Locate the cell with the specified text and output its [x, y] center coordinate. 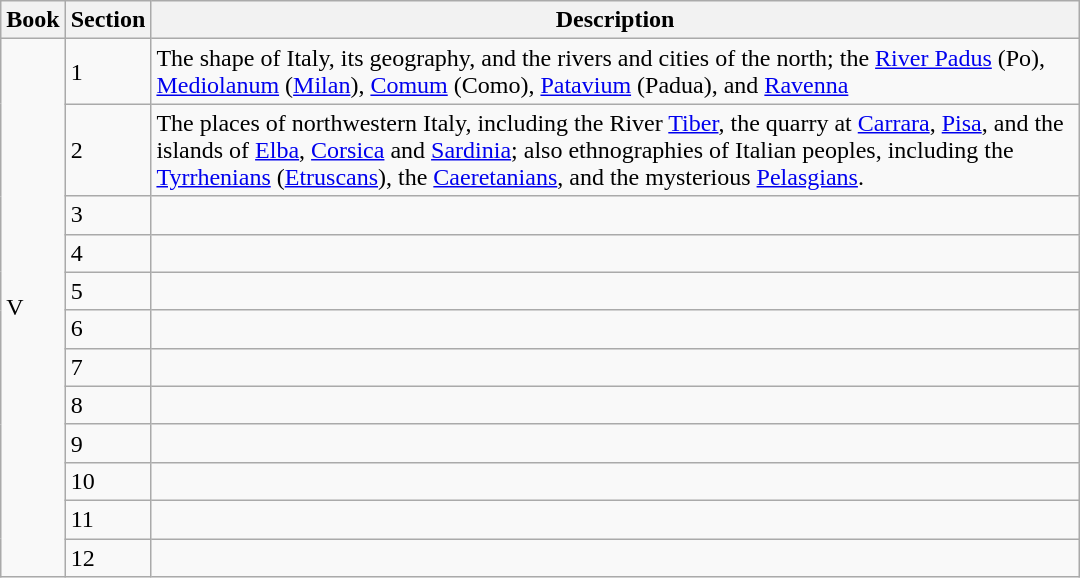
3 [108, 215]
Book [33, 20]
5 [108, 291]
8 [108, 405]
10 [108, 481]
Description [615, 20]
11 [108, 519]
4 [108, 253]
Section [108, 20]
2 [108, 150]
6 [108, 329]
1 [108, 72]
9 [108, 443]
7 [108, 367]
V [33, 308]
12 [108, 557]
